Provide the (x, y) coordinate of the cell's center where the given text is located.  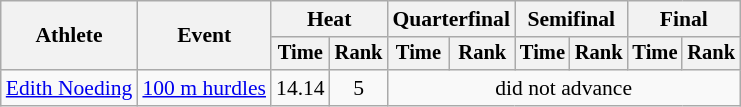
did not advance (564, 88)
Edith Noeding (70, 88)
Semifinal (571, 19)
Quarterfinal (451, 19)
5 (359, 88)
14.14 (300, 88)
Event (204, 36)
Heat (329, 19)
Athlete (70, 36)
Final (683, 19)
100 m hurdles (204, 88)
